Determine the (x, y) coordinate at the center of the cell enclosing the given text.  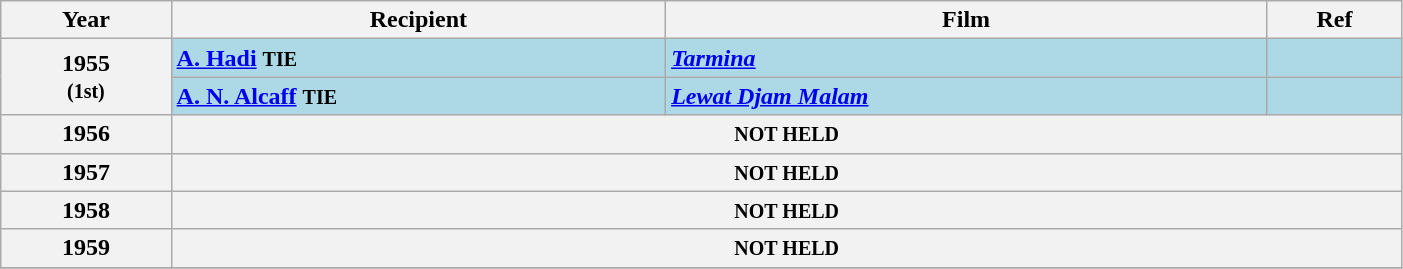
1959 (86, 248)
1956 (86, 134)
Ref (1335, 20)
Tarmina (966, 58)
1957 (86, 172)
Film (966, 20)
1955(1st) (86, 77)
Recipient (418, 20)
Year (86, 20)
Lewat Djam Malam (966, 96)
1958 (86, 210)
A. Hadi TIE (418, 58)
A. N. Alcaff TIE (418, 96)
